Determine the (x, y) coordinate at the center of the cell enclosing the given text.  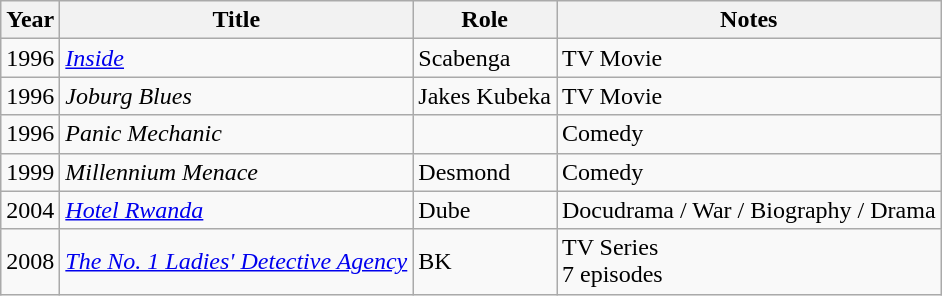
2008 (30, 262)
Desmond (485, 172)
TV Series7 episodes (748, 262)
2004 (30, 210)
Dube (485, 210)
Panic Mechanic (236, 134)
Docudrama / War / Biography / Drama (748, 210)
Millennium Menace (236, 172)
Inside (236, 58)
Notes (748, 20)
Hotel Rwanda (236, 210)
BK (485, 262)
Title (236, 20)
Year (30, 20)
Joburg Blues (236, 96)
Jakes Kubeka (485, 96)
Role (485, 20)
1999 (30, 172)
Scabenga (485, 58)
The No. 1 Ladies' Detective Agency (236, 262)
